Find where the given text appears and provide that cell's center as (x, y) coordinate. 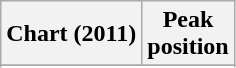
Chart (2011) (72, 34)
Peakposition (188, 34)
